Return the (X, Y) coordinate for the center point of the cell that contains the specified text.  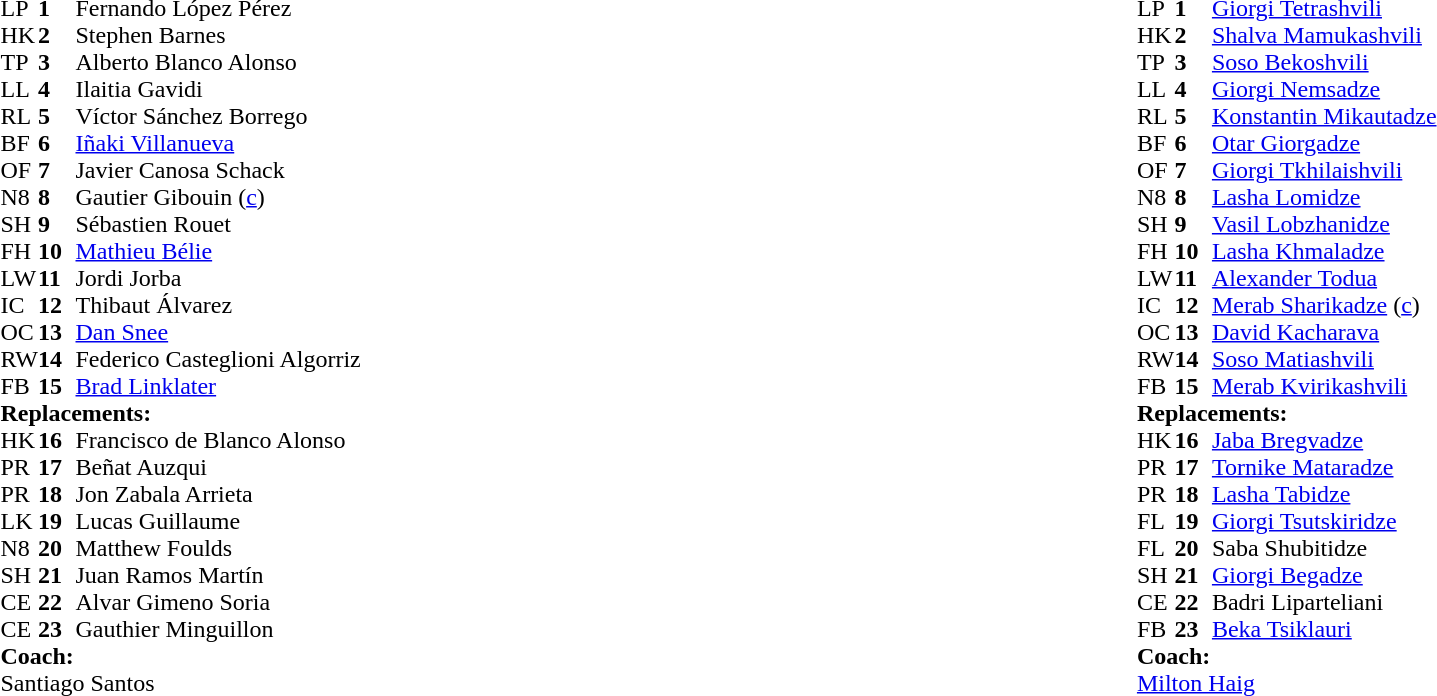
Alvar Gimeno Soria (218, 602)
Otar Giorgadze (1324, 144)
Shalva Mamukashvili (1324, 36)
Iñaki Villanueva (218, 144)
Dan Snee (218, 332)
Francisco de Blanco Alonso (218, 440)
LK (19, 522)
Mathieu Bélie (218, 252)
Vasil Lobzhanidze (1324, 224)
Lasha Khmaladze (1324, 252)
Lasha Tabidze (1324, 494)
Thibaut Álvarez (218, 306)
Alberto Blanco Alonso (218, 62)
Saba Shubitidze (1324, 548)
Beñat Auzqui (218, 468)
Soso Bekoshvili (1324, 62)
Jaba Bregvadze (1324, 440)
Javier Canosa Schack (218, 170)
Gauthier Minguillon (218, 630)
Alexander Todua (1324, 278)
Merab Sharikadze (c) (1324, 306)
Juan Ramos Martín (218, 576)
Jordi Jorba (218, 278)
Giorgi Begadze (1324, 576)
Matthew Foulds (218, 548)
Giorgi Nemsadze (1324, 90)
Brad Linklater (218, 386)
Konstantin Mikautadze (1324, 116)
David Kacharava (1324, 332)
Merab Kvirikashvili (1324, 386)
Beka Tsiklauri (1324, 630)
Víctor Sánchez Borrego (218, 116)
Tornike Mataradze (1324, 468)
Lasha Lomidze (1324, 198)
Giorgi Tsutskiridze (1324, 522)
Giorgi Tkhilaishvili (1324, 170)
Jon Zabala Arrieta (218, 494)
Sébastien Rouet (218, 224)
Gautier Gibouin (c) (218, 198)
Soso Matiashvili (1324, 360)
Stephen Barnes (218, 36)
Ilaitia Gavidi (218, 90)
Badri Liparteliani (1324, 602)
Lucas Guillaume (218, 522)
Federico Casteglioni Algorriz (218, 360)
